For the text-containing cell, return its midpoint in (X, Y) coordinate format. 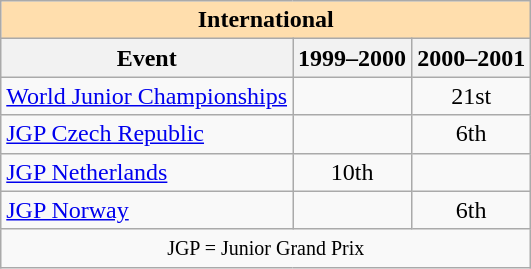
10th (352, 172)
JGP Norway (147, 210)
JGP = Junior Grand Prix (266, 248)
1999–2000 (352, 58)
JGP Netherlands (147, 172)
Event (147, 58)
JGP Czech Republic (147, 134)
World Junior Championships (147, 96)
International (266, 20)
2000–2001 (472, 58)
21st (472, 96)
